Return the (x, y) coordinate for the center point of the cell that contains the specified text.  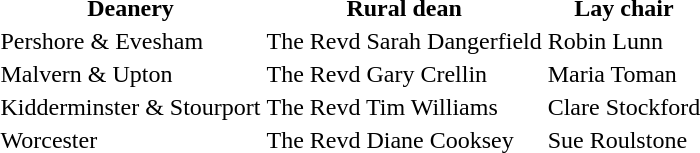
The Revd Sarah Dangerfield (404, 41)
The Revd Gary Crellin (404, 74)
The Revd Tim Williams (404, 107)
